Capture the cell that displays the provided text and extract its [x, y] central coordinate. 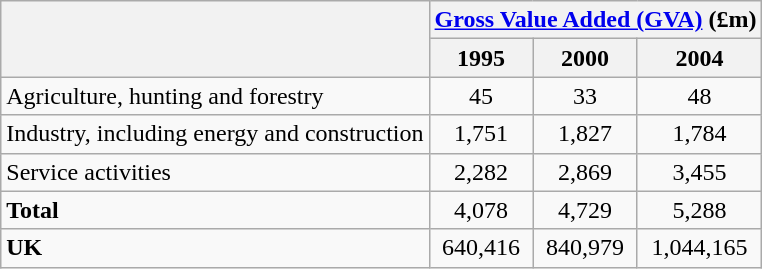
640,416 [481, 248]
4,729 [585, 210]
3,455 [700, 172]
2004 [700, 58]
2,869 [585, 172]
1995 [481, 58]
1,827 [585, 134]
840,979 [585, 248]
Agriculture, hunting and forestry [215, 96]
UK [215, 248]
45 [481, 96]
Service activities [215, 172]
Industry, including energy and construction [215, 134]
Gross Value Added (GVA) (£m) [596, 20]
1,044,165 [700, 248]
2000 [585, 58]
1,784 [700, 134]
5,288 [700, 210]
2,282 [481, 172]
48 [700, 96]
1,751 [481, 134]
Total [215, 210]
33 [585, 96]
4,078 [481, 210]
